Return [X, Y] of the center of cell containing provided text 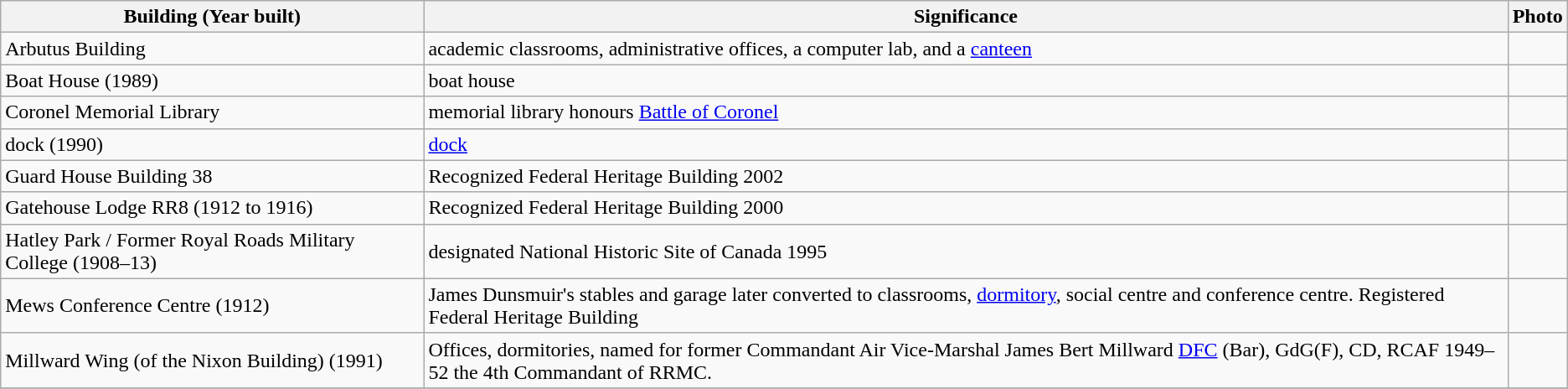
Mews Conference Centre (1912) [213, 305]
Building (Year built) [213, 17]
Photo [1538, 17]
Boat House (1989) [213, 80]
academic classrooms, administrative offices, a computer lab, and a canteen [966, 49]
Arbutus Building [213, 49]
Gatehouse Lodge RR8 (1912 to 1916) [213, 208]
Recognized Federal Heritage Building 2000 [966, 208]
dock (1990) [213, 144]
Millward Wing (of the Nixon Building) (1991) [213, 360]
memorial library honours Battle of Coronel [966, 112]
designated National Historic Site of Canada 1995 [966, 252]
Guard House Building 38 [213, 176]
dock [966, 144]
Coronel Memorial Library [213, 112]
Significance [966, 17]
Hatley Park / Former Royal Roads Military College (1908–13) [213, 252]
Recognized Federal Heritage Building 2002 [966, 176]
boat house [966, 80]
